Return (X, Y) of the center of cell containing provided text 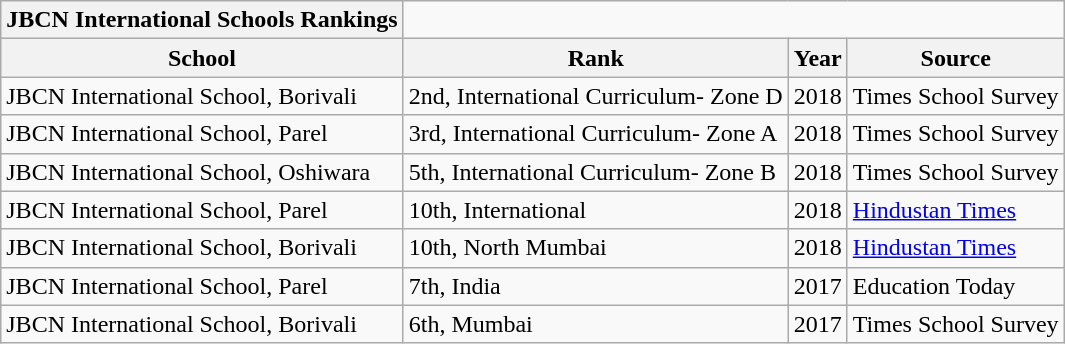
Source (956, 58)
School (202, 58)
JBCN International Schools Rankings (202, 20)
JBCN International School, Oshiwara (202, 172)
10th, North Mumbai (596, 248)
3rd, International Curriculum- Zone A (596, 134)
Education Today (956, 286)
6th, Mumbai (596, 324)
Rank (596, 58)
7th, India (596, 286)
Year (818, 58)
10th, International (596, 210)
2nd, International Curriculum- Zone D (596, 96)
5th, International Curriculum- Zone B (596, 172)
